Search for the cell housing the specified text and yield its (x, y) center coordinate. 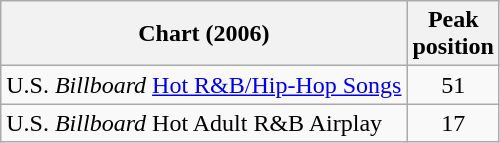
U.S. Billboard Hot Adult R&B Airplay (204, 123)
Peakposition (453, 34)
U.S. Billboard Hot R&B/Hip-Hop Songs (204, 85)
51 (453, 85)
Chart (2006) (204, 34)
17 (453, 123)
